Scan for the cell matching the given text and deliver its (x, y) coordinate at center. 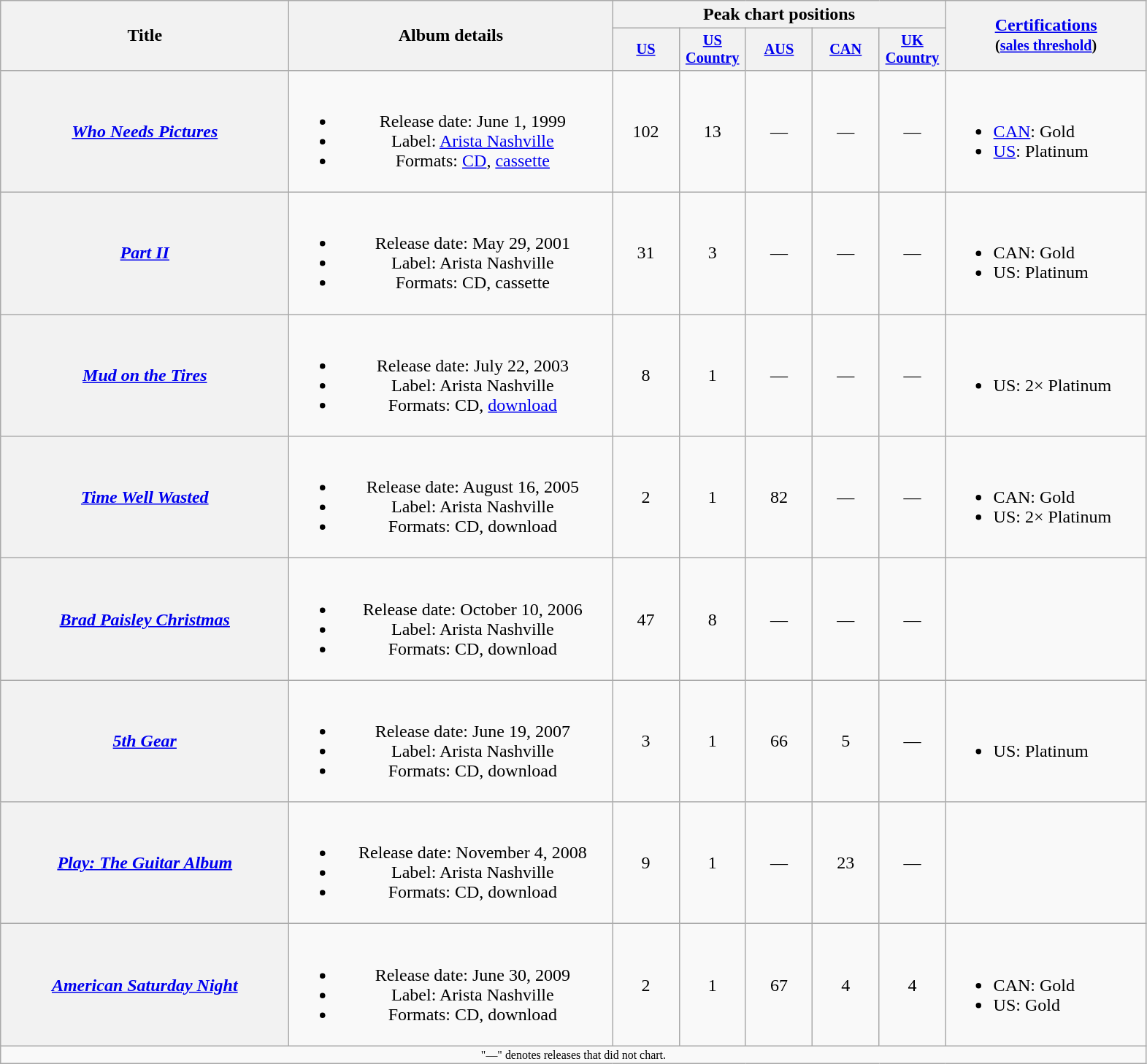
9 (645, 863)
Brad Paisley Christmas (145, 619)
5th Gear (145, 741)
US (645, 50)
23 (845, 863)
5 (845, 741)
American Saturday Night (145, 985)
Release date: June 1, 1999Label: Arista NashvilleFormats: CD, cassette (451, 131)
Release date: May 29, 2001Label: Arista NashvilleFormats: CD, cassette (451, 254)
US Country (713, 50)
Peak chart positions (779, 15)
66 (778, 741)
CAN: GoldUS: 2× Platinum (1046, 498)
CAN: GoldUS: Gold (1046, 985)
Release date: November 4, 2008Label: Arista NashvilleFormats: CD, download (451, 863)
13 (713, 131)
Certifications(sales threshold) (1046, 36)
47 (645, 619)
67 (778, 985)
Release date: August 16, 2005Label: Arista NashvilleFormats: CD, download (451, 498)
UK Country (913, 50)
Time Well Wasted (145, 498)
Release date: October 10, 2006Label: Arista NashvilleFormats: CD, download (451, 619)
Mud on the Tires (145, 375)
Release date: June 30, 2009Label: Arista NashvilleFormats: CD, download (451, 985)
Part II (145, 254)
US: Platinum (1046, 741)
Release date: July 22, 2003Label: Arista NashvilleFormats: CD, download (451, 375)
Who Needs Pictures (145, 131)
Release date: June 19, 2007Label: Arista NashvilleFormats: CD, download (451, 741)
Play: The Guitar Album (145, 863)
31 (645, 254)
Title (145, 36)
AUS (778, 50)
102 (645, 131)
"—" denotes releases that did not chart. (574, 1055)
82 (778, 498)
Album details (451, 36)
CAN (845, 50)
US: 2× Platinum (1046, 375)
